Identify which cell holds the provided text, then report its [x, y] central coordinate. 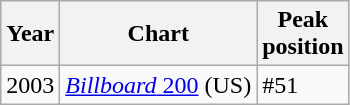
Year [30, 34]
Peakposition [303, 34]
Chart [158, 34]
2003 [30, 85]
Billboard 200 (US) [158, 85]
#51 [303, 85]
